Search for the cell housing the specified text and yield its (x, y) center coordinate. 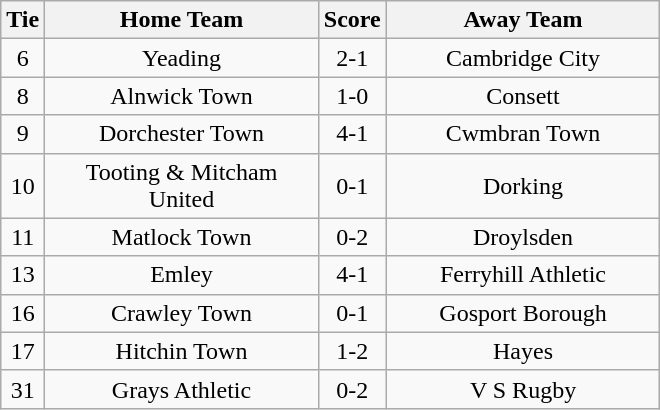
31 (23, 389)
2-1 (352, 58)
16 (23, 313)
8 (23, 96)
1-0 (352, 96)
Grays Athletic (182, 389)
10 (23, 186)
Away Team (523, 20)
Matlock Town (182, 237)
Tooting & Mitcham United (182, 186)
Tie (23, 20)
Ferryhill Athletic (523, 275)
Score (352, 20)
Dorking (523, 186)
Droylsden (523, 237)
Hayes (523, 351)
17 (23, 351)
Hitchin Town (182, 351)
Consett (523, 96)
Alnwick Town (182, 96)
Yeading (182, 58)
Crawley Town (182, 313)
Emley (182, 275)
Gosport Borough (523, 313)
V S Rugby (523, 389)
13 (23, 275)
Cambridge City (523, 58)
Home Team (182, 20)
Dorchester Town (182, 134)
11 (23, 237)
1-2 (352, 351)
Cwmbran Town (523, 134)
9 (23, 134)
6 (23, 58)
